Locate the cell with the specified text and output its (x, y) center coordinate. 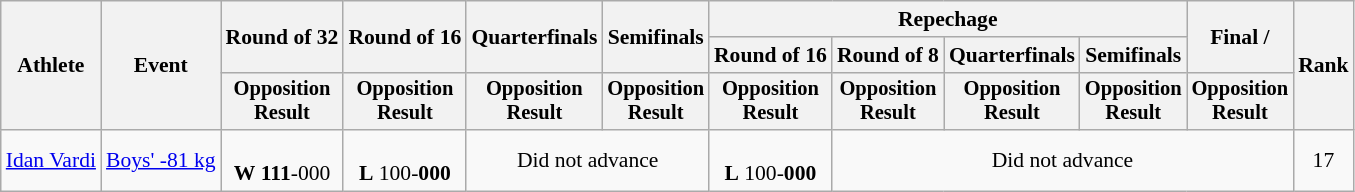
Repechage (948, 19)
17 (1324, 160)
Rank (1324, 66)
Idan Vardi (51, 160)
Round of 8 (888, 55)
Final / (1240, 36)
Round of 32 (282, 36)
W 111-000 (282, 160)
Boys' -81 kg (161, 160)
Event (161, 66)
Athlete (51, 66)
